Pinpoint the cell where the given text exists, returning its [X, Y] midpoint coordinate. 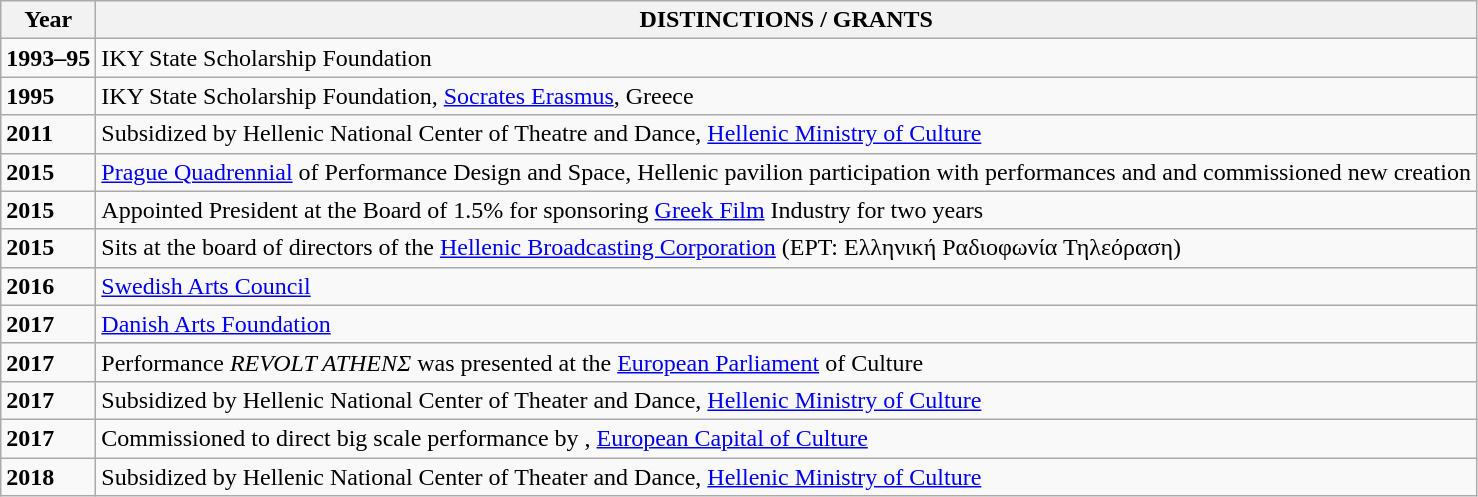
Swedish Arts Council [786, 286]
Danish Arts Foundation [786, 324]
Year [48, 20]
2018 [48, 477]
Appointed President at the Board of 1.5% for sponsoring Greek Film Industry for two years [786, 210]
IKY State Scholarship Foundation [786, 58]
Performance REVOLT ATHENΣ was presented at the European Parliament of Culture [786, 362]
Prague Quadrennial of Performance Design and Space, Hellenic pavilion participation with performances and and commissioned new creation [786, 172]
IKY State Scholarship Foundation, Socrates Erasmus, Greece [786, 96]
Sits at the board of directors of the Hellenic Broadcasting Corporation (ΕΡΤ: Ελληνική Ραδιοφωνία Τηλεόραση) [786, 248]
1995 [48, 96]
2011 [48, 134]
Commissioned to direct big scale performance by , European Capital of Culture [786, 438]
2016 [48, 286]
Subsidized by Hellenic National Center of Theatre and Dance, Hellenic Ministry of Culture [786, 134]
1993–95 [48, 58]
DISTINCTIONS / GRANTS [786, 20]
